Locate the cell with the specified text and output its (x, y) center coordinate. 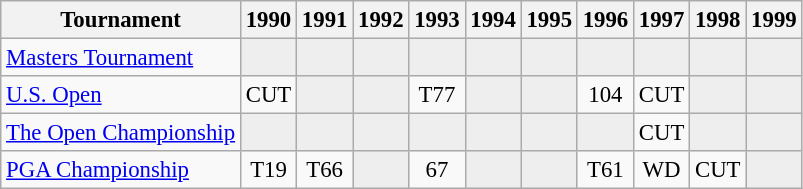
1997 (661, 20)
67 (437, 170)
104 (605, 95)
1996 (605, 20)
The Open Championship (121, 133)
1990 (268, 20)
PGA Championship (121, 170)
1998 (718, 20)
Tournament (121, 20)
1994 (493, 20)
1992 (381, 20)
T77 (437, 95)
T19 (268, 170)
1993 (437, 20)
1991 (325, 20)
1999 (774, 20)
T66 (325, 170)
U.S. Open (121, 95)
T61 (605, 170)
1995 (549, 20)
Masters Tournament (121, 58)
WD (661, 170)
